Detect which cell encompasses the target text, then output its (X, Y) center coordinate. 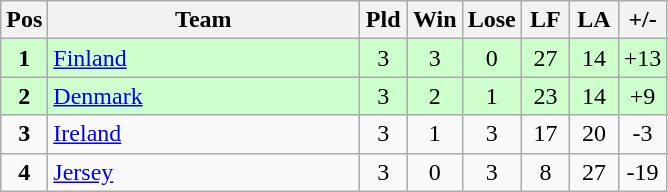
17 (546, 134)
LA (594, 20)
20 (594, 134)
Denmark (204, 96)
4 (24, 172)
Jersey (204, 172)
LF (546, 20)
23 (546, 96)
-3 (642, 134)
Lose (492, 20)
8 (546, 172)
+13 (642, 58)
Ireland (204, 134)
Pos (24, 20)
-19 (642, 172)
+9 (642, 96)
Pld (384, 20)
Finland (204, 58)
Win (434, 20)
Team (204, 20)
+/- (642, 20)
